Determine the [x, y] coordinate at the center of the cell enclosing the given text.  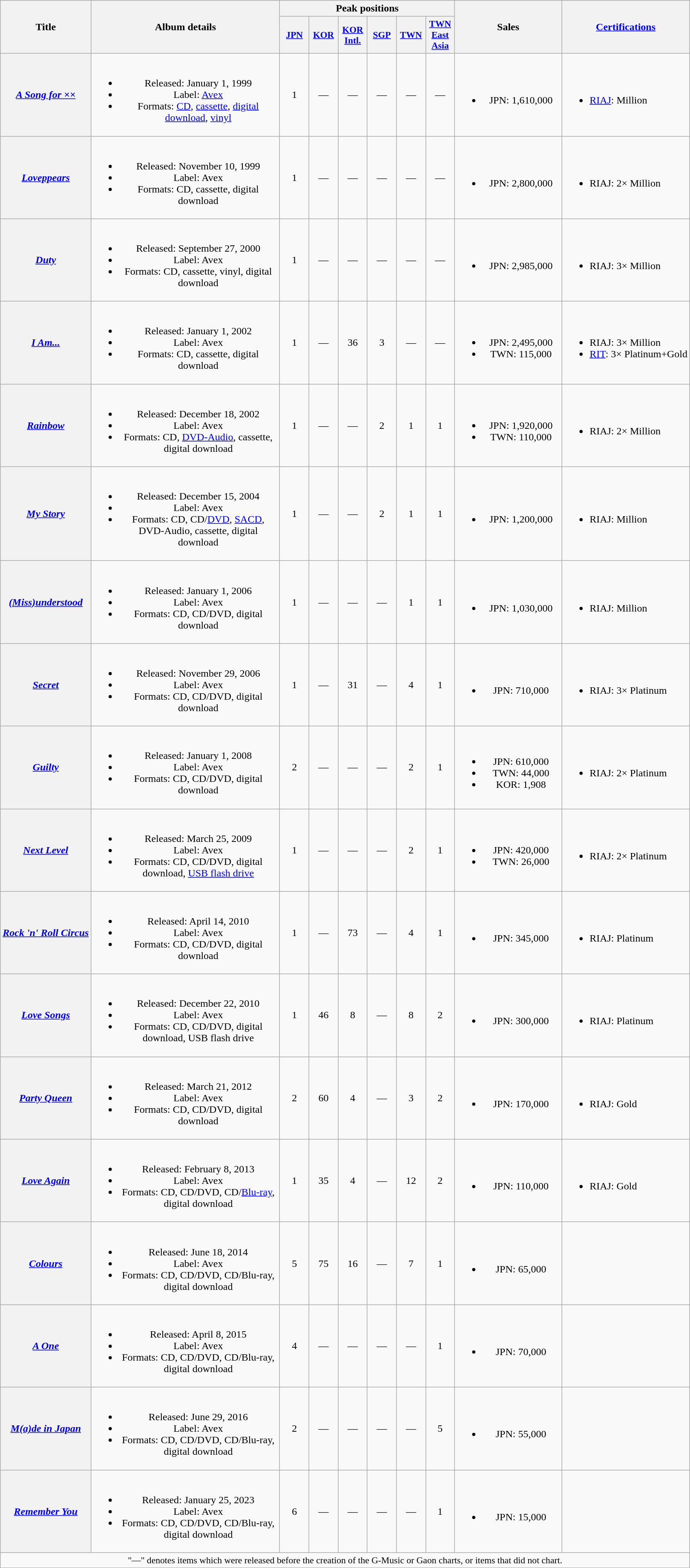
Love Songs [46, 1015]
RIAJ: 3× Million [626, 260]
Title [46, 27]
Released: January 25, 2023Label: AvexFormats: CD, CD/DVD, CD/Blu-ray, digital download [186, 1511]
JPN: 300,000 [509, 1015]
KOR [323, 35]
Rainbow [46, 425]
JPN: 15,000 [509, 1511]
Released: January 1, 2008Label: AvexFormats: CD, CD/DVD, digital download [186, 767]
JPN: 55,000 [509, 1428]
JPN: 1,200,000 [509, 514]
"—" denotes items which were released before the creation of the G-Music or Gaon charts, or items that did not chart. [345, 1560]
73 [353, 933]
Released: January 1, 2006Label: AvexFormats: CD, CD/DVD, digital download [186, 602]
JPN: 70,000 [509, 1346]
35 [323, 1180]
Released: September 27, 2000Label: AvexFormats: CD, cassette, vinyl, digital download [186, 260]
JPN: 110,000 [509, 1180]
Sales [509, 27]
Released: April 14, 2010Label: AvexFormats: CD, CD/DVD, digital download [186, 933]
Released: November 29, 2006Label: AvexFormats: CD, CD/DVD, digital download [186, 685]
JPN: 1,920,000TWN: 110,000 [509, 425]
JPN: 420,000TWN: 26,000 [509, 850]
JPN: 2,800,000 [509, 178]
7 [411, 1263]
JPN: 710,000 [509, 685]
A Song for ×× [46, 95]
JPN: 345,000 [509, 933]
(Miss)understood [46, 602]
Released: December 18, 2002Label: AvexFormats: CD, DVD-Audio, cassette, digital download [186, 425]
Album details [186, 27]
Released: February 8, 2013Label: AvexFormats: CD, CD/DVD, CD/Blu-ray, digital download [186, 1180]
KOR Intl. [353, 35]
JPN: 610,000TWN: 44,000KOR: 1,908 [509, 767]
My Story [46, 514]
SGP [382, 35]
Released: November 10, 1999Label: AvexFormats: CD, cassette, digital download [186, 178]
Released: January 1, 2002Label: AvexFormats: CD, cassette, digital download [186, 343]
JPN: 2,495,000TWN: 115,000 [509, 343]
Released: June 29, 2016Label: AvexFormats: CD, CD/DVD, CD/Blu-ray, digital download [186, 1428]
6 [294, 1511]
A One [46, 1346]
75 [323, 1263]
60 [323, 1098]
Party Queen [46, 1098]
Certifications [626, 27]
JPN: 1,030,000 [509, 602]
Released: March 21, 2012Label: AvexFormats: CD, CD/DVD, digital download [186, 1098]
31 [353, 685]
Released: December 22, 2010Label: AvexFormats: CD, CD/DVD, digital download, USB flash drive [186, 1015]
JPN: 1,610,000 [509, 95]
Rock 'n' Roll Circus [46, 933]
TWN [411, 35]
Loveppears [46, 178]
Duty [46, 260]
JPN: 170,000 [509, 1098]
Colours [46, 1263]
Guilty [46, 767]
Next Level [46, 850]
16 [353, 1263]
JPN: 65,000 [509, 1263]
Released: January 1, 1999Label: AvexFormats: CD, cassette, digital download, vinyl [186, 95]
Released: December 15, 2004Label: AvexFormats: CD, CD/DVD, SACD, DVD-Audio, cassette, digital download [186, 514]
RIAJ: 3× MillionRIT: 3× Platinum+Gold [626, 343]
Love Again [46, 1180]
12 [411, 1180]
46 [323, 1015]
Released: June 18, 2014Label: AvexFormats: CD, CD/DVD, CD/Blu-ray, digital download [186, 1263]
JPN: 2,985,000 [509, 260]
Secret [46, 685]
TWN East Asia [440, 35]
JPN [294, 35]
Released: March 25, 2009Label: AvexFormats: CD, CD/DVD, digital download, USB flash drive [186, 850]
RIAJ: 3× Platinum [626, 685]
Released: April 8, 2015Label: AvexFormats: CD, CD/DVD, CD/Blu-ray, digital download [186, 1346]
36 [353, 343]
Remember You [46, 1511]
M(a)de in Japan [46, 1428]
I Am... [46, 343]
Peak positions [367, 9]
